Search for the cell housing the specified text and yield its [x, y] center coordinate. 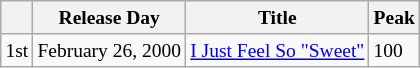
Peak [394, 18]
Title [278, 18]
I Just Feel So "Sweet" [278, 50]
February 26, 2000 [110, 50]
100 [394, 50]
1st [17, 50]
Release Day [110, 18]
